Find where the given text appears and provide that cell's center as [X, Y] coordinate. 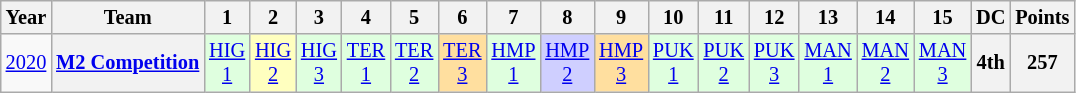
12 [774, 17]
5 [414, 17]
10 [673, 17]
1 [227, 17]
8 [567, 17]
DC [990, 17]
HMP3 [621, 63]
Team [128, 17]
HMP1 [513, 63]
TER1 [366, 63]
15 [942, 17]
HIG3 [319, 63]
PUK3 [774, 63]
MAN3 [942, 63]
TER3 [462, 63]
13 [828, 17]
PUK1 [673, 63]
257 [1042, 63]
HMP2 [567, 63]
7 [513, 17]
9 [621, 17]
M2 Competition [128, 63]
6 [462, 17]
Points [1042, 17]
PUK2 [723, 63]
MAN1 [828, 63]
TER2 [414, 63]
MAN2 [886, 63]
HIG2 [273, 63]
HIG1 [227, 63]
Year [26, 17]
2 [273, 17]
4 [366, 17]
14 [886, 17]
3 [319, 17]
4th [990, 63]
2020 [26, 63]
11 [723, 17]
